Determine the (x, y) coordinate at the center of the cell enclosing the given text.  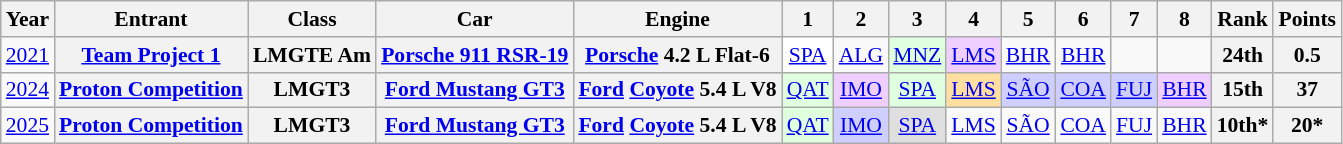
Team Project 1 (151, 55)
2024 (28, 90)
Points (1307, 19)
ALG (861, 55)
Porsche 4.2 L Flat-6 (677, 55)
Class (312, 19)
37 (1307, 90)
15th (1243, 90)
10th* (1243, 126)
Year (28, 19)
8 (1184, 19)
4 (974, 19)
Porsche 911 RSR-19 (474, 55)
24th (1243, 55)
2025 (28, 126)
MNZ (917, 55)
2 (861, 19)
Engine (677, 19)
20* (1307, 126)
1 (808, 19)
2021 (28, 55)
6 (1083, 19)
3 (917, 19)
Entrant (151, 19)
0.5 (1307, 55)
Rank (1243, 19)
7 (1134, 19)
Car (474, 19)
5 (1028, 19)
LMGTE Am (312, 55)
